Determine the (x, y) coordinate at the center of the cell enclosing the given text.  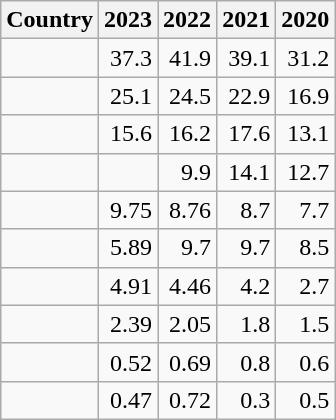
2021 (246, 20)
7.7 (306, 210)
2020 (306, 20)
8.5 (306, 248)
0.47 (128, 400)
2.39 (128, 324)
0.69 (188, 362)
39.1 (246, 58)
17.6 (246, 134)
0.6 (306, 362)
2.7 (306, 286)
1.8 (246, 324)
14.1 (246, 172)
0.3 (246, 400)
16.2 (188, 134)
5.89 (128, 248)
13.1 (306, 134)
Country (50, 20)
4.2 (246, 286)
9.75 (128, 210)
2.05 (188, 324)
8.7 (246, 210)
2023 (128, 20)
8.76 (188, 210)
25.1 (128, 96)
41.9 (188, 58)
2022 (188, 20)
16.9 (306, 96)
15.6 (128, 134)
4.46 (188, 286)
31.2 (306, 58)
12.7 (306, 172)
37.3 (128, 58)
0.8 (246, 362)
0.72 (188, 400)
24.5 (188, 96)
0.5 (306, 400)
1.5 (306, 324)
9.9 (188, 172)
4.91 (128, 286)
22.9 (246, 96)
0.52 (128, 362)
